For the text-containing cell, return its midpoint in (X, Y) coordinate format. 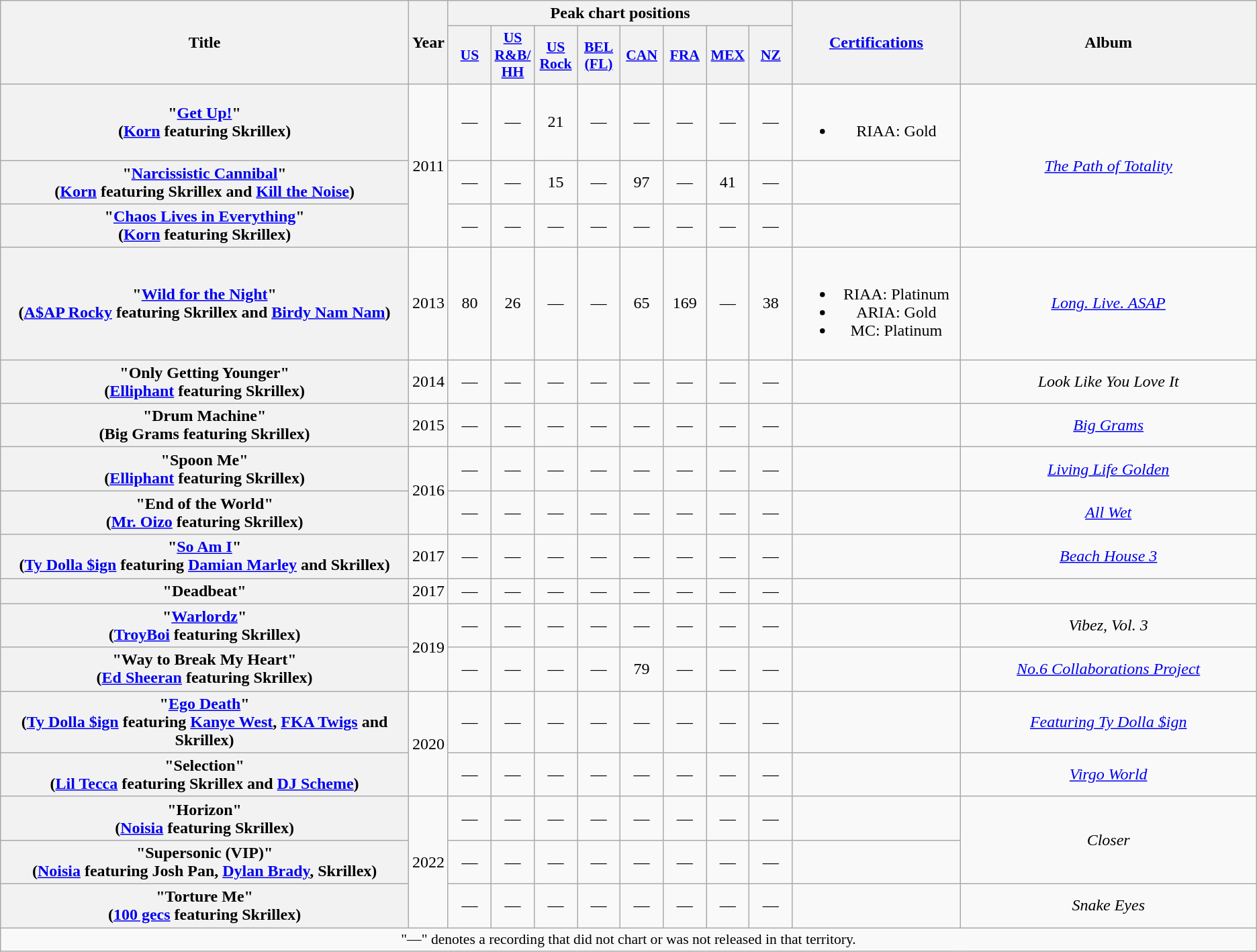
Album (1108, 43)
"Supersonic (VIP)"(Noisia featuring Josh Pan, Dylan Brady, Skrillex) (205, 862)
2020 (428, 744)
Beach House 3 (1108, 556)
Title (205, 43)
Long. Live. ASAP (1108, 303)
The Path of Totality (1108, 165)
26 (512, 303)
79 (642, 669)
"Deadbeat" (205, 591)
Look Like You Love It (1108, 381)
"Way to Break My Heart"(Ed Sheeran featuring Skrillex) (205, 669)
169 (685, 303)
"Get Up!"(Korn featuring Skrillex) (205, 122)
"Warlordz" (TroyBoi featuring Skrillex) (205, 626)
"End of the World"(Mr. Oizo featuring Skrillex) (205, 513)
Peak chart positions (620, 13)
2014 (428, 381)
"—" denotes a recording that did not chart or was not released in that territory. (628, 940)
NZ (771, 55)
BEL(FL) (599, 55)
"Drum Machine"(Big Grams featuring Skrillex) (205, 426)
2011 (428, 165)
Featuring Ty Dolla $ign (1108, 722)
2019 (428, 647)
2015 (428, 426)
41 (728, 181)
"Narcissistic Cannibal"(Korn featuring Skrillex and Kill the Noise) (205, 181)
All Wet (1108, 513)
RIAA: PlatinumARIA: GoldMC: Platinum (876, 303)
FRA (685, 55)
Virgo World (1108, 775)
2016 (428, 491)
No.6 Collaborations Project (1108, 669)
65 (642, 303)
"Torture Me"(100 gecs featuring Skrillex) (205, 905)
Big Grams (1108, 426)
US (469, 55)
"Wild for the Night"(A$AP Rocky featuring Skrillex and Birdy Nam Nam) (205, 303)
Closer (1108, 840)
Year (428, 43)
21 (555, 122)
Vibez, Vol. 3 (1108, 626)
"Spoon Me"(Elliphant featuring Skrillex) (205, 469)
2022 (428, 862)
USR&B/HH (512, 55)
Certifications (876, 43)
RIAA: Gold (876, 122)
"Chaos Lives in Everything"(Korn featuring Skrillex) (205, 226)
80 (469, 303)
Snake Eyes (1108, 905)
"Ego Death"(Ty Dolla $ign featuring Kanye West, FKA Twigs and Skrillex) (205, 722)
"Horizon"(Noisia featuring Skrillex) (205, 818)
CAN (642, 55)
38 (771, 303)
97 (642, 181)
15 (555, 181)
"Selection"(Lil Tecca featuring Skrillex and DJ Scheme) (205, 775)
Living Life Golden (1108, 469)
"So Am I"(Ty Dolla $ign featuring Damian Marley and Skrillex) (205, 556)
2013 (428, 303)
"Only Getting Younger"(Elliphant featuring Skrillex) (205, 381)
MEX (728, 55)
USRock (555, 55)
